Scan for the cell matching the given text and deliver its (x, y) coordinate at center. 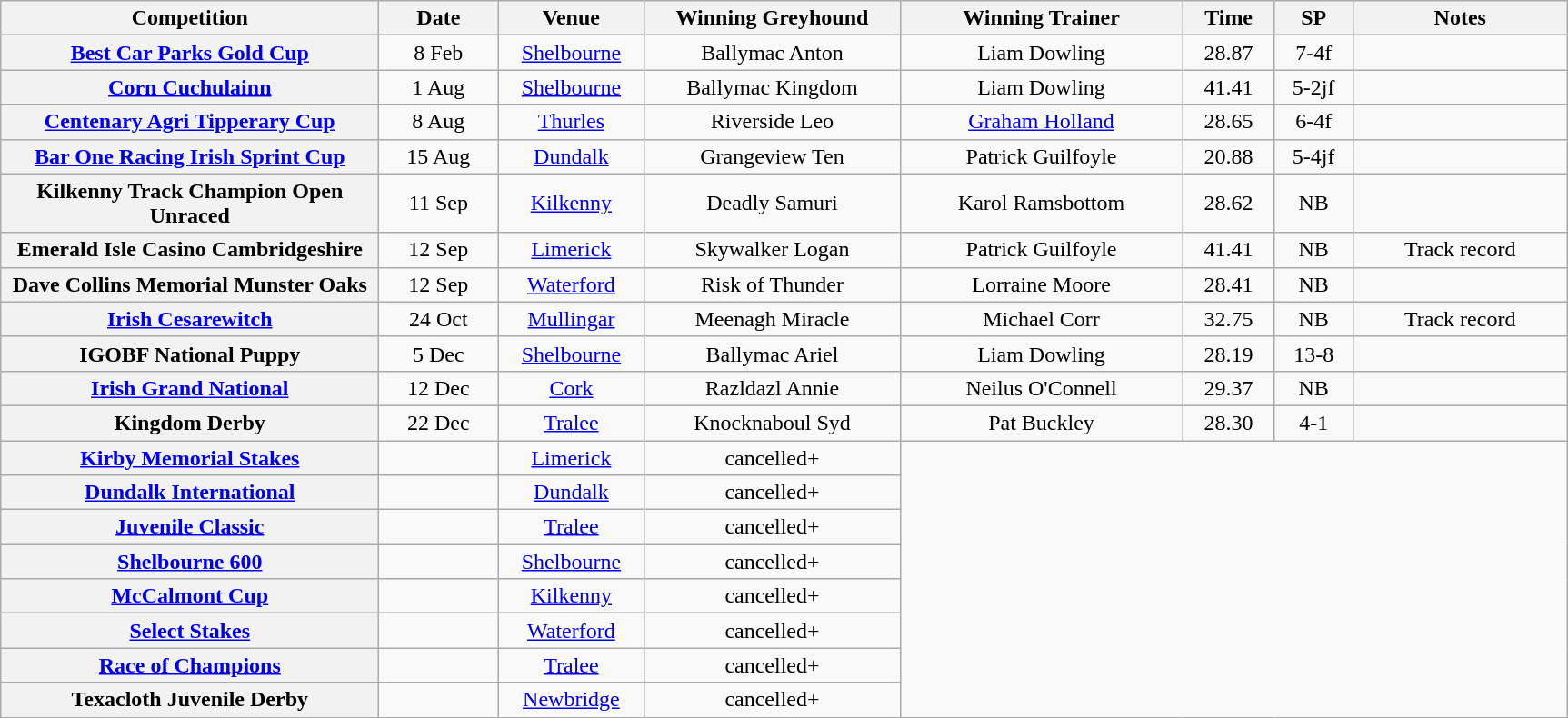
Irish Cesarewitch (190, 319)
IGOBF National Puppy (190, 354)
5-4jf (1313, 156)
15 Aug (438, 156)
Kirby Memorial Stakes (190, 457)
Juvenile Classic (190, 527)
Emerald Isle Casino Cambridgeshire (190, 250)
28.87 (1229, 53)
Kilkenny Track Champion Open Unraced (190, 204)
Pat Buckley (1042, 423)
Karol Ramsbottom (1042, 204)
12 Dec (438, 388)
24 Oct (438, 319)
Best Car Parks Gold Cup (190, 53)
Neilus O'Connell (1042, 388)
Ballymac Ariel (773, 354)
7-4f (1313, 53)
Graham Holland (1042, 122)
22 Dec (438, 423)
5-2jf (1313, 87)
11 Sep (438, 204)
Bar One Racing Irish Sprint Cup (190, 156)
Competition (190, 18)
Michael Corr (1042, 319)
Riverside Leo (773, 122)
Texacloth Juvenile Derby (190, 700)
Knocknaboul Syd (773, 423)
Corn Cuchulainn (190, 87)
Dundalk International (190, 493)
McCalmont Cup (190, 596)
Mullingar (571, 319)
28.19 (1229, 354)
Lorraine Moore (1042, 284)
Date (438, 18)
28.65 (1229, 122)
28.41 (1229, 284)
5 Dec (438, 354)
Grangeview Ten (773, 156)
Shelbourne 600 (190, 562)
Deadly Samuri (773, 204)
Notes (1460, 18)
Select Stakes (190, 631)
8 Feb (438, 53)
Newbridge (571, 700)
Razldazl Annie (773, 388)
Cork (571, 388)
SP (1313, 18)
Kingdom Derby (190, 423)
Winning Trainer (1042, 18)
Dave Collins Memorial Munster Oaks (190, 284)
1 Aug (438, 87)
Centenary Agri Tipperary Cup (190, 122)
Irish Grand National (190, 388)
Venue (571, 18)
6-4f (1313, 122)
28.30 (1229, 423)
Skywalker Logan (773, 250)
Time (1229, 18)
Ballymac Anton (773, 53)
Risk of Thunder (773, 284)
4-1 (1313, 423)
13-8 (1313, 354)
Meenagh Miracle (773, 319)
29.37 (1229, 388)
8 Aug (438, 122)
Winning Greyhound (773, 18)
28.62 (1229, 204)
32.75 (1229, 319)
Race of Champions (190, 665)
Thurles (571, 122)
Ballymac Kingdom (773, 87)
20.88 (1229, 156)
